Find where the given text appears and provide that cell's center as (x, y) coordinate. 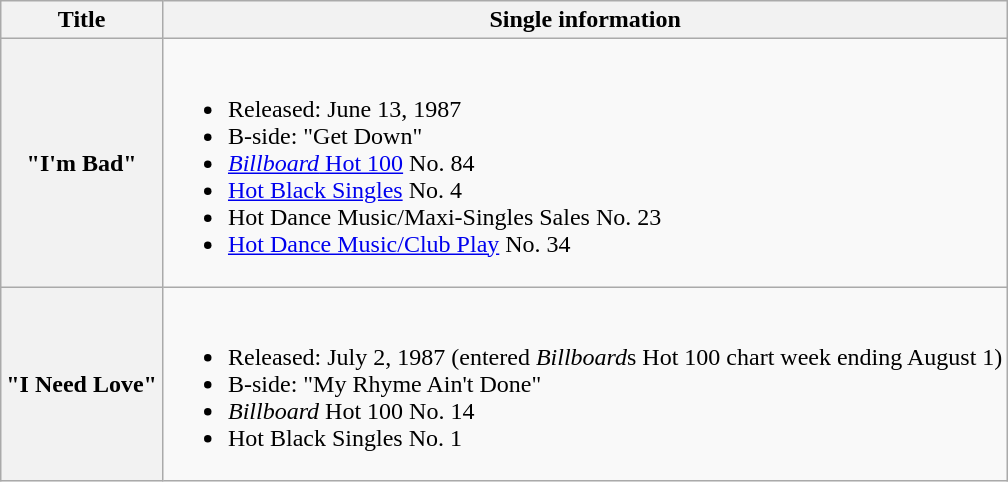
Title (82, 20)
Single information (584, 20)
"I'm Bad" (82, 163)
"I Need Love" (82, 384)
